Return the [x, y] coordinate for the center point of the cell that contains the specified text.  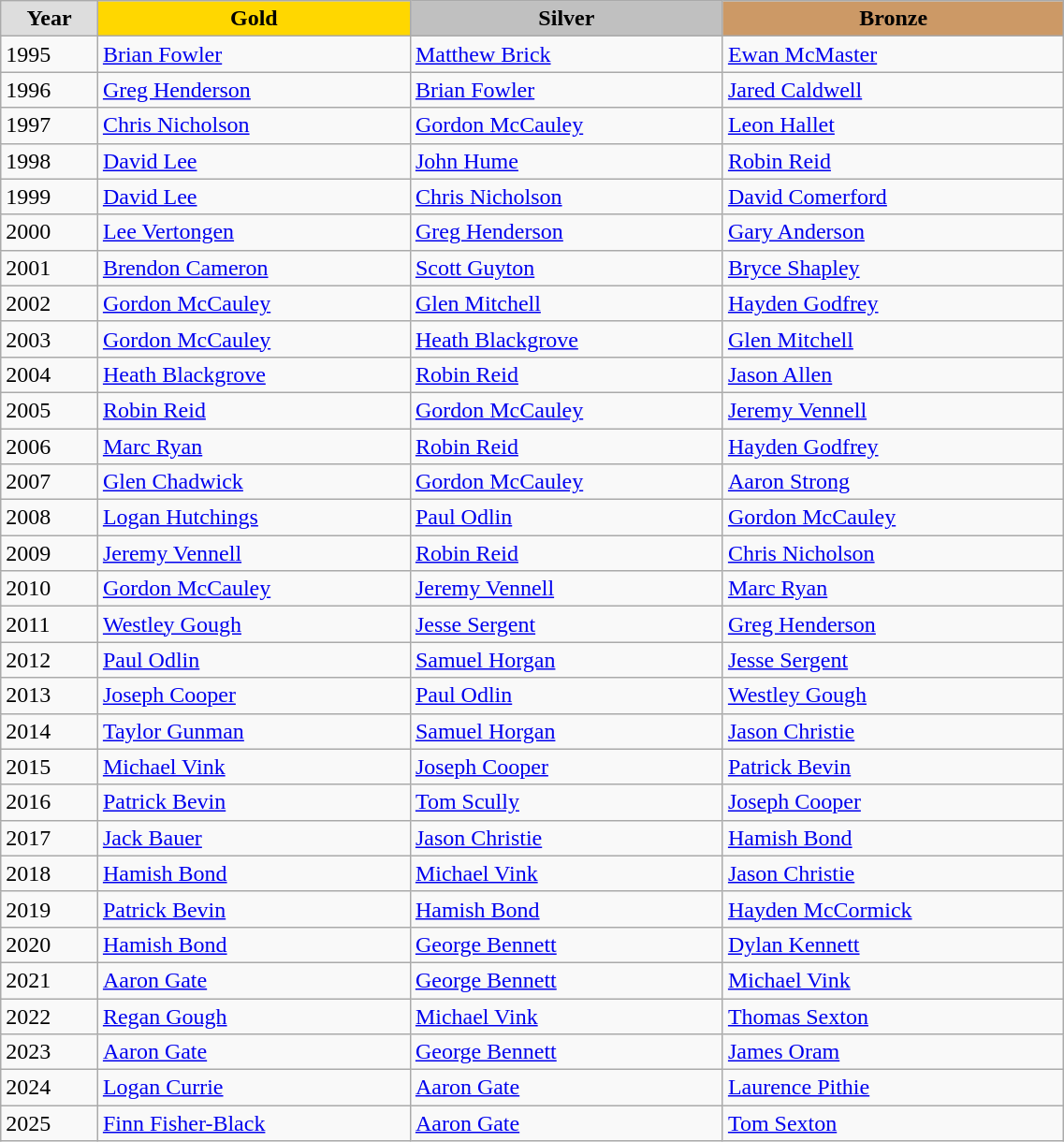
2005 [50, 410]
Logan Currie [254, 1088]
2016 [50, 802]
Matthew Brick [566, 54]
Jason Allen [893, 374]
2021 [50, 980]
Tom Sexton [893, 1123]
Ewan McMaster [893, 54]
Lee Vertongen [254, 232]
2009 [50, 553]
James Oram [893, 1052]
Jared Caldwell [893, 90]
Brendon Cameron [254, 268]
Gold [254, 19]
Jack Bauer [254, 838]
1998 [50, 161]
Tom Scully [566, 802]
2020 [50, 944]
Dylan Kennett [893, 944]
David Comerford [893, 197]
2015 [50, 767]
Year [50, 19]
2010 [50, 589]
Logan Hutchings [254, 518]
2004 [50, 374]
2017 [50, 838]
Laurence Pithie [893, 1088]
Taylor Gunman [254, 731]
Bryce Shapley [893, 268]
2008 [50, 518]
2011 [50, 624]
Silver [566, 19]
Leon Hallet [893, 125]
Gary Anderson [893, 232]
Finn Fisher-Black [254, 1123]
2014 [50, 731]
2025 [50, 1123]
Thomas Sexton [893, 1016]
2007 [50, 482]
2003 [50, 339]
1995 [50, 54]
Bronze [893, 19]
2018 [50, 873]
Aaron Strong [893, 482]
2023 [50, 1052]
Scott Guyton [566, 268]
Hayden McCormick [893, 909]
2001 [50, 268]
2000 [50, 232]
1999 [50, 197]
2013 [50, 695]
2022 [50, 1016]
1996 [50, 90]
Glen Chadwick [254, 482]
2019 [50, 909]
2012 [50, 660]
2024 [50, 1088]
1997 [50, 125]
Regan Gough [254, 1016]
John Hume [566, 161]
2006 [50, 447]
2002 [50, 303]
